Scan for the cell matching the given text and deliver its [x, y] coordinate at center. 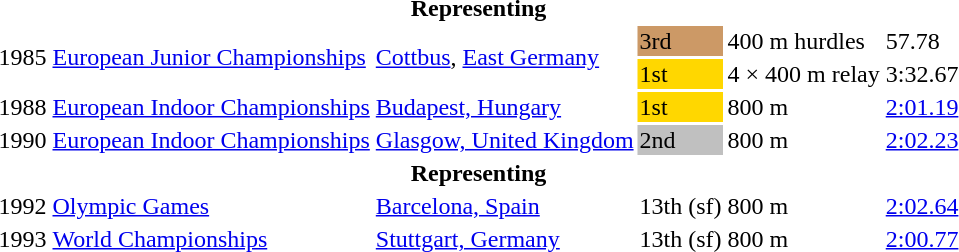
13th (sf) [680, 206]
3rd [680, 41]
Cottbus, East Germany [504, 58]
Olympic Games [211, 206]
400 m hurdles [804, 41]
Budapest, Hungary [504, 107]
4 × 400 m relay [804, 74]
European Junior Championships [211, 58]
Glasgow, United Kingdom [504, 140]
2nd [680, 140]
Barcelona, Spain [504, 206]
